From the cell containing the given text, extract its center point as [X, Y] coordinate. 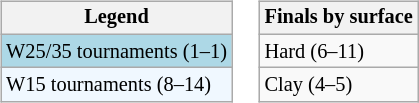
Legend [116, 18]
Finals by surface [339, 18]
W15 tournaments (8–14) [116, 85]
Clay (4–5) [339, 85]
W25/35 tournaments (1–1) [116, 51]
Hard (6–11) [339, 51]
